Scan for the cell matching the given text and deliver its (x, y) coordinate at center. 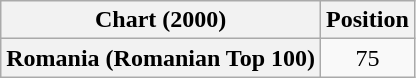
Position (368, 20)
75 (368, 58)
Romania (Romanian Top 100) (161, 58)
Chart (2000) (161, 20)
